From the cell containing the given text, extract its center point as [x, y] coordinate. 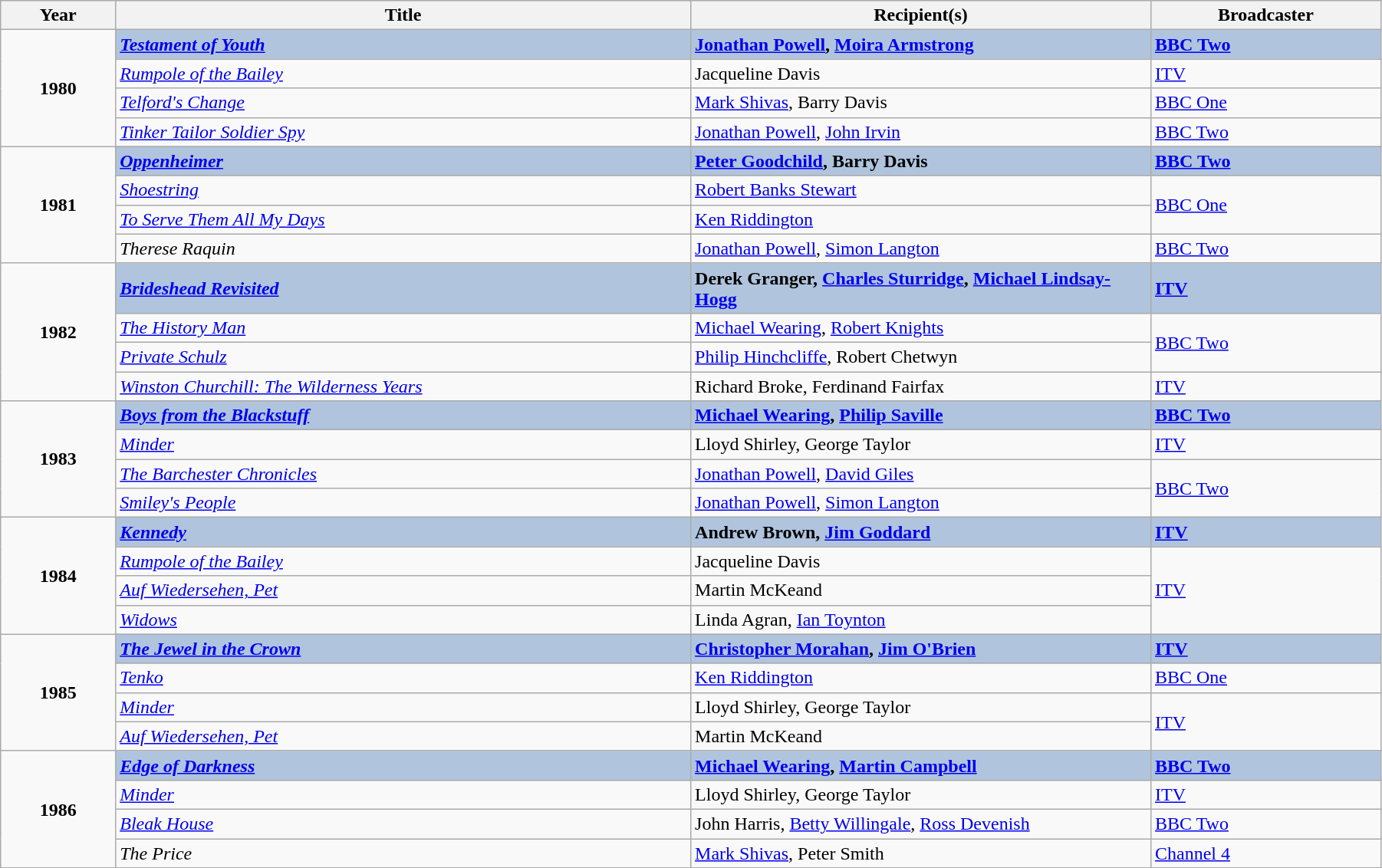
Peter Goodchild, Barry Davis [921, 161]
Andrew Brown, Jim Goddard [921, 532]
The Price [403, 853]
1986 [58, 809]
1981 [58, 205]
Michael Wearing, Martin Campbell [921, 765]
Private Schulz [403, 357]
Edge of Darkness [403, 765]
Mark Shivas, Peter Smith [921, 853]
Oppenheimer [403, 161]
Channel 4 [1265, 853]
Therese Raquin [403, 248]
Bleak House [403, 824]
John Harris, Betty Willingale, Ross Devenish [921, 824]
Christopher Morahan, Jim O'Brien [921, 649]
1983 [58, 459]
Michael Wearing, Robert Knights [921, 327]
1980 [58, 88]
Philip Hinchcliffe, Robert Chetwyn [921, 357]
Michael Wearing, Philip Saville [921, 416]
Testament of Youth [403, 44]
Broadcaster [1265, 15]
Boys from the Blackstuff [403, 416]
The Barchester Chronicles [403, 474]
Brideshead Revisited [403, 288]
Mark Shivas, Barry Davis [921, 103]
1982 [58, 331]
The Jewel in the Crown [403, 649]
Tenko [403, 678]
Widows [403, 620]
Smiley's People [403, 503]
Shoestring [403, 190]
Jonathan Powell, David Giles [921, 474]
Kennedy [403, 532]
The History Man [403, 327]
Winston Churchill: The Wilderness Years [403, 386]
Richard Broke, Ferdinand Fairfax [921, 386]
Tinker Tailor Soldier Spy [403, 132]
Year [58, 15]
Robert Banks Stewart [921, 190]
Jonathan Powell, Moira Armstrong [921, 44]
Linda Agran, Ian Toynton [921, 620]
To Serve Them All My Days [403, 219]
Title [403, 15]
Recipient(s) [921, 15]
Jonathan Powell, John Irvin [921, 132]
Derek Granger, Charles Sturridge, Michael Lindsay-Hogg [921, 288]
1985 [58, 692]
1984 [58, 576]
Telford's Change [403, 103]
